Output the (x, y) coordinate of the center of the cell containing the given text.  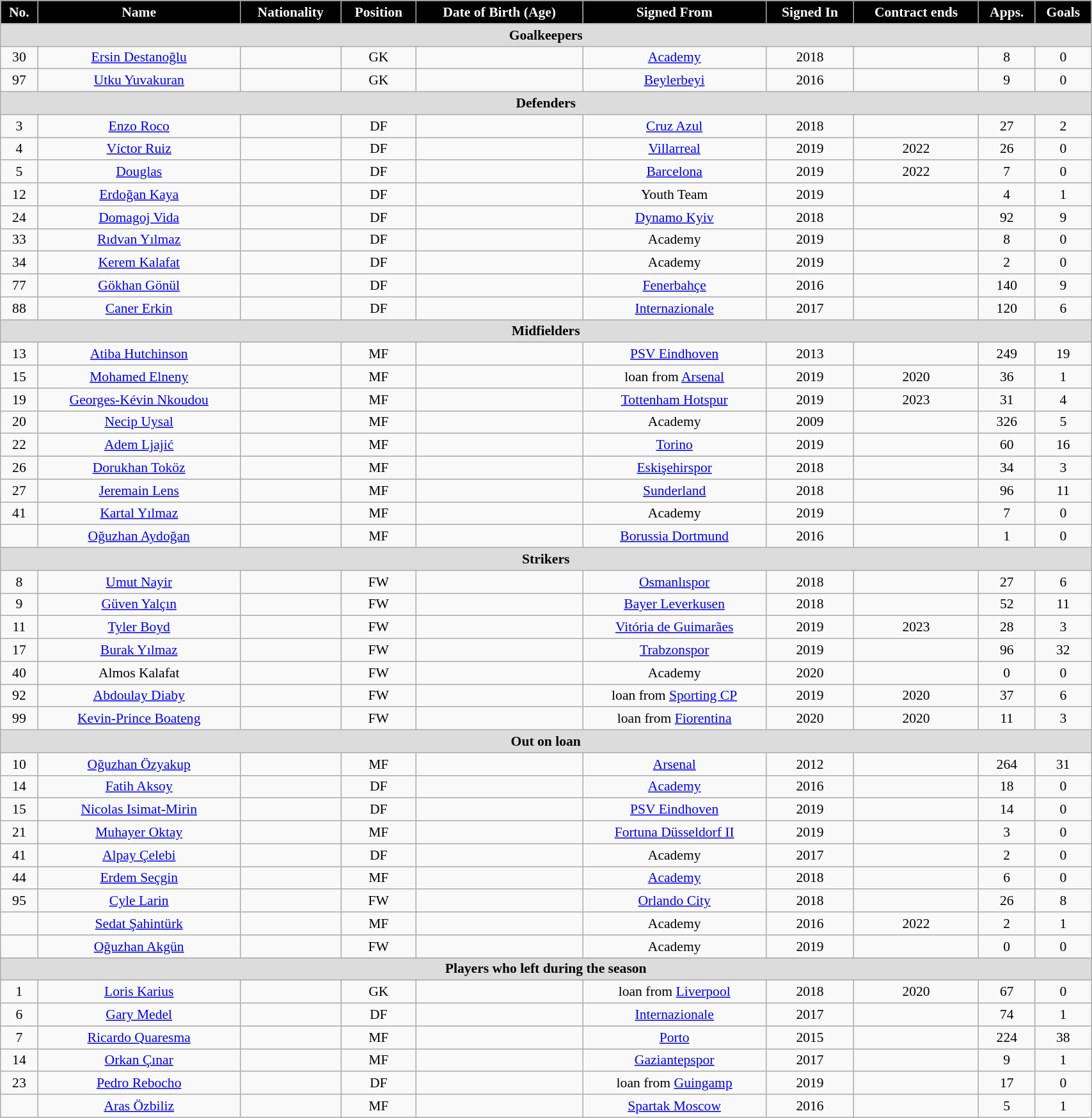
Necip Uysal (139, 422)
224 (1007, 1037)
22 (19, 445)
Oğuzhan Aydoğan (139, 537)
Name (139, 12)
Georges-Kévin Nkoudou (139, 400)
Utku Yuvakuran (139, 81)
Enzo Roco (139, 126)
Umut Nayir (139, 582)
Signed From (674, 12)
Burak Yılmaz (139, 650)
Dorukhan Toköz (139, 468)
44 (19, 878)
Caner Erkin (139, 308)
Bayer Leverkusen (674, 604)
Arsenal (674, 764)
97 (19, 81)
Loris Karius (139, 992)
99 (19, 719)
23 (19, 1083)
Players who left during the season (546, 969)
Sunderland (674, 491)
Youth Team (674, 194)
Rıdvan Yılmaz (139, 240)
Strikers (546, 559)
loan from Sporting CP (674, 696)
Date of Birth (Age) (500, 12)
2012 (810, 764)
Goals (1063, 12)
Douglas (139, 172)
Barcelona (674, 172)
Eskişehirspor (674, 468)
Fatih Aksoy (139, 787)
Vitória de Guimarães (674, 627)
2009 (810, 422)
Contract ends (916, 12)
264 (1007, 764)
140 (1007, 286)
Orkan Çınar (139, 1060)
loan from Arsenal (674, 377)
Gary Medel (139, 1015)
Trabzonspor (674, 650)
Orlando City (674, 901)
Ersin Destanoğlu (139, 58)
120 (1007, 308)
Atiba Hutchinson (139, 354)
95 (19, 901)
Villarreal (674, 149)
Mohamed Elneny (139, 377)
Midfielders (546, 331)
Kerem Kalafat (139, 263)
33 (19, 240)
67 (1007, 992)
Beylerbeyi (674, 81)
Erdoğan Kaya (139, 194)
Porto (674, 1037)
28 (1007, 627)
13 (19, 354)
Nicolas Isimat-Mirin (139, 810)
Abdoulay Diaby (139, 696)
249 (1007, 354)
loan from Guingamp (674, 1083)
10 (19, 764)
Fenerbahçe (674, 286)
Dynamo Kyiv (674, 217)
2013 (810, 354)
Jeremain Lens (139, 491)
74 (1007, 1015)
Cyle Larin (139, 901)
2015 (810, 1037)
Domagoj Vida (139, 217)
37 (1007, 696)
12 (19, 194)
Adem Ljajić (139, 445)
30 (19, 58)
16 (1063, 445)
Oğuzhan Akgün (139, 947)
24 (19, 217)
Víctor Ruiz (139, 149)
20 (19, 422)
loan from Liverpool (674, 992)
36 (1007, 377)
Position (379, 12)
Ricardo Quaresma (139, 1037)
326 (1007, 422)
Signed In (810, 12)
Sedat Şahintürk (139, 924)
38 (1063, 1037)
Torino (674, 445)
Kevin-Prince Boateng (139, 719)
Out on loan (546, 741)
Alpay Çelebi (139, 855)
Goalkeepers (546, 35)
18 (1007, 787)
Muhayer Oktay (139, 833)
Pedro Rebocho (139, 1083)
88 (19, 308)
77 (19, 286)
Defenders (546, 104)
Tottenham Hotspur (674, 400)
21 (19, 833)
Tyler Boyd (139, 627)
Gökhan Gönül (139, 286)
Cruz Azul (674, 126)
Nationality (290, 12)
Gaziantepspor (674, 1060)
Kartal Yılmaz (139, 514)
Fortuna Düsseldorf II (674, 833)
Borussia Dortmund (674, 537)
52 (1007, 604)
Apps. (1007, 12)
Spartak Moscow (674, 1106)
loan from Fiorentina (674, 719)
Erdem Seçgin (139, 878)
Almos Kalafat (139, 673)
Aras Özbiliz (139, 1106)
40 (19, 673)
Güven Yalçın (139, 604)
60 (1007, 445)
32 (1063, 650)
Osmanlıspor (674, 582)
No. (19, 12)
Oğuzhan Özyakup (139, 764)
